Scan for the cell matching the given text and deliver its [x, y] coordinate at center. 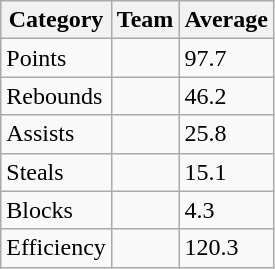
15.1 [226, 172]
25.8 [226, 134]
120.3 [226, 248]
97.7 [226, 58]
Assists [56, 134]
Steals [56, 172]
Efficiency [56, 248]
Category [56, 20]
4.3 [226, 210]
Average [226, 20]
Rebounds [56, 96]
Team [145, 20]
Points [56, 58]
Blocks [56, 210]
46.2 [226, 96]
